For the text-containing cell, return its midpoint in (x, y) coordinate format. 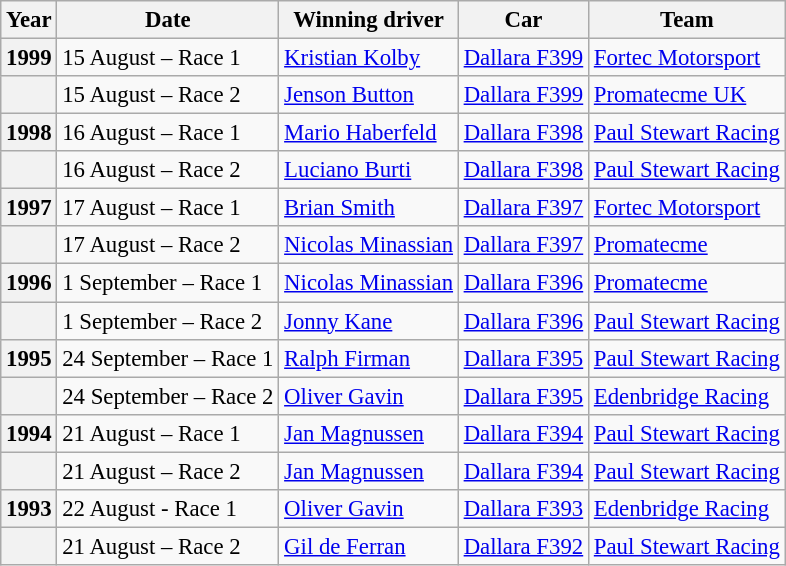
Kristian Kolby (369, 58)
Luciano Burti (369, 170)
Dallara F393 (523, 509)
1999 (29, 58)
1996 (29, 283)
Jonny Kane (369, 321)
Gil de Ferran (369, 546)
Car (523, 20)
24 September – Race 2 (168, 396)
Dallara F392 (523, 546)
Brian Smith (369, 208)
1994 (29, 433)
15 August – Race 2 (168, 95)
Date (168, 20)
17 August – Race 1 (168, 208)
17 August – Race 2 (168, 245)
Year (29, 20)
1 September – Race 1 (168, 283)
Ralph Firman (369, 358)
16 August – Race 2 (168, 170)
16 August – Race 1 (168, 133)
Mario Haberfeld (369, 133)
Promatecme UK (688, 95)
Winning driver (369, 20)
1997 (29, 208)
24 September – Race 1 (168, 358)
1 September – Race 2 (168, 321)
1995 (29, 358)
Jenson Button (369, 95)
Team (688, 20)
1998 (29, 133)
22 August - Race 1 (168, 509)
1993 (29, 509)
15 August – Race 1 (168, 58)
21 August – Race 1 (168, 433)
